Detect which cell encompasses the target text, then output its [X, Y] center coordinate. 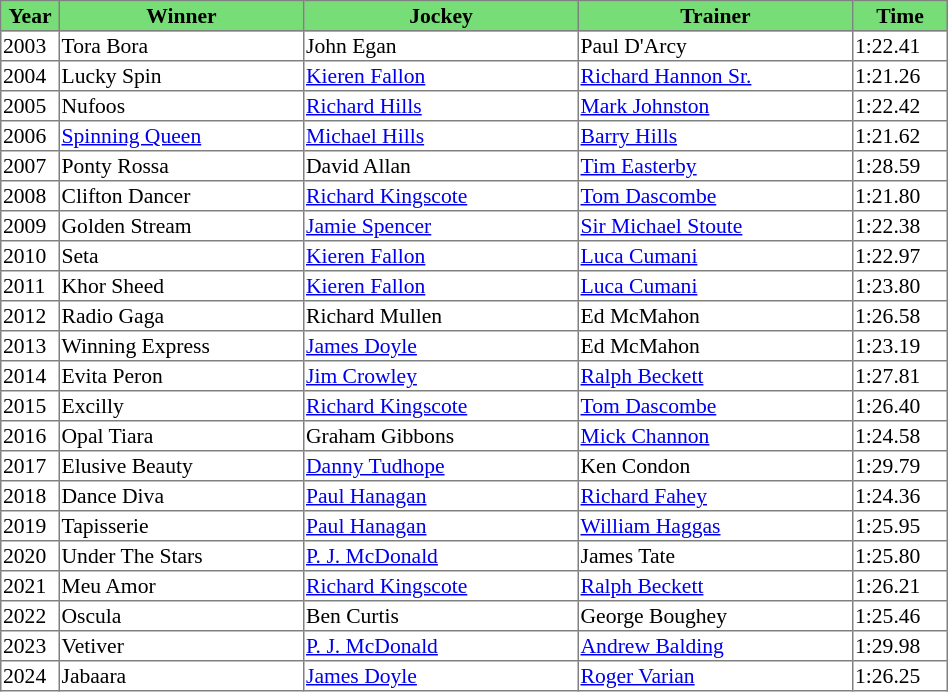
Michael Hills [441, 136]
Winning Express [181, 346]
1:25.46 [900, 616]
Under The Stars [181, 556]
Year [30, 16]
2015 [30, 406]
Excilly [181, 406]
2018 [30, 496]
2023 [30, 646]
Opal Tiara [181, 436]
Mick Channon [715, 436]
Roger Varian [715, 676]
2007 [30, 166]
Paul D'Arcy [715, 46]
2003 [30, 46]
1:21.80 [900, 196]
Winner [181, 16]
William Haggas [715, 526]
1:21.26 [900, 76]
Clifton Dancer [181, 196]
Ken Condon [715, 466]
1:26.40 [900, 406]
Time [900, 16]
1:28.59 [900, 166]
2013 [30, 346]
1:29.79 [900, 466]
Ben Curtis [441, 616]
Meu Amor [181, 586]
Richard Hills [441, 106]
Tim Easterby [715, 166]
2006 [30, 136]
1:22.38 [900, 226]
Nufoos [181, 106]
2022 [30, 616]
2020 [30, 556]
Jockey [441, 16]
James Tate [715, 556]
Sir Michael Stoute [715, 226]
1:23.80 [900, 286]
Vetiver [181, 646]
Tora Bora [181, 46]
Ponty Rossa [181, 166]
Oscula [181, 616]
1:26.58 [900, 316]
1:26.21 [900, 586]
1:26.25 [900, 676]
Richard Fahey [715, 496]
2010 [30, 256]
Richard Hannon Sr. [715, 76]
George Boughey [715, 616]
1:24.58 [900, 436]
2004 [30, 76]
1:22.41 [900, 46]
Andrew Balding [715, 646]
Khor Sheed [181, 286]
2008 [30, 196]
Danny Tudhope [441, 466]
1:25.95 [900, 526]
Jabaara [181, 676]
2012 [30, 316]
1:27.81 [900, 376]
Seta [181, 256]
Golden Stream [181, 226]
1:24.36 [900, 496]
Dance Diva [181, 496]
Evita Peron [181, 376]
2019 [30, 526]
2021 [30, 586]
Jim Crowley [441, 376]
Radio Gaga [181, 316]
Mark Johnston [715, 106]
Barry Hills [715, 136]
Tapisserie [181, 526]
2011 [30, 286]
Trainer [715, 16]
1:23.19 [900, 346]
1:21.62 [900, 136]
1:22.42 [900, 106]
Graham Gibbons [441, 436]
Richard Mullen [441, 316]
2016 [30, 436]
Lucky Spin [181, 76]
Jamie Spencer [441, 226]
1:25.80 [900, 556]
2009 [30, 226]
1:22.97 [900, 256]
2024 [30, 676]
David Allan [441, 166]
2017 [30, 466]
2014 [30, 376]
Elusive Beauty [181, 466]
2005 [30, 106]
1:29.98 [900, 646]
Spinning Queen [181, 136]
John Egan [441, 46]
